Return [X, Y] of the center of cell containing provided text 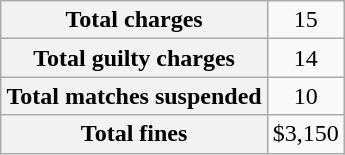
10 [306, 96]
Total matches suspended [134, 96]
Total guilty charges [134, 58]
14 [306, 58]
$3,150 [306, 134]
Total fines [134, 134]
Total charges [134, 20]
15 [306, 20]
